Identify which cell holds the provided text, then report its (x, y) central coordinate. 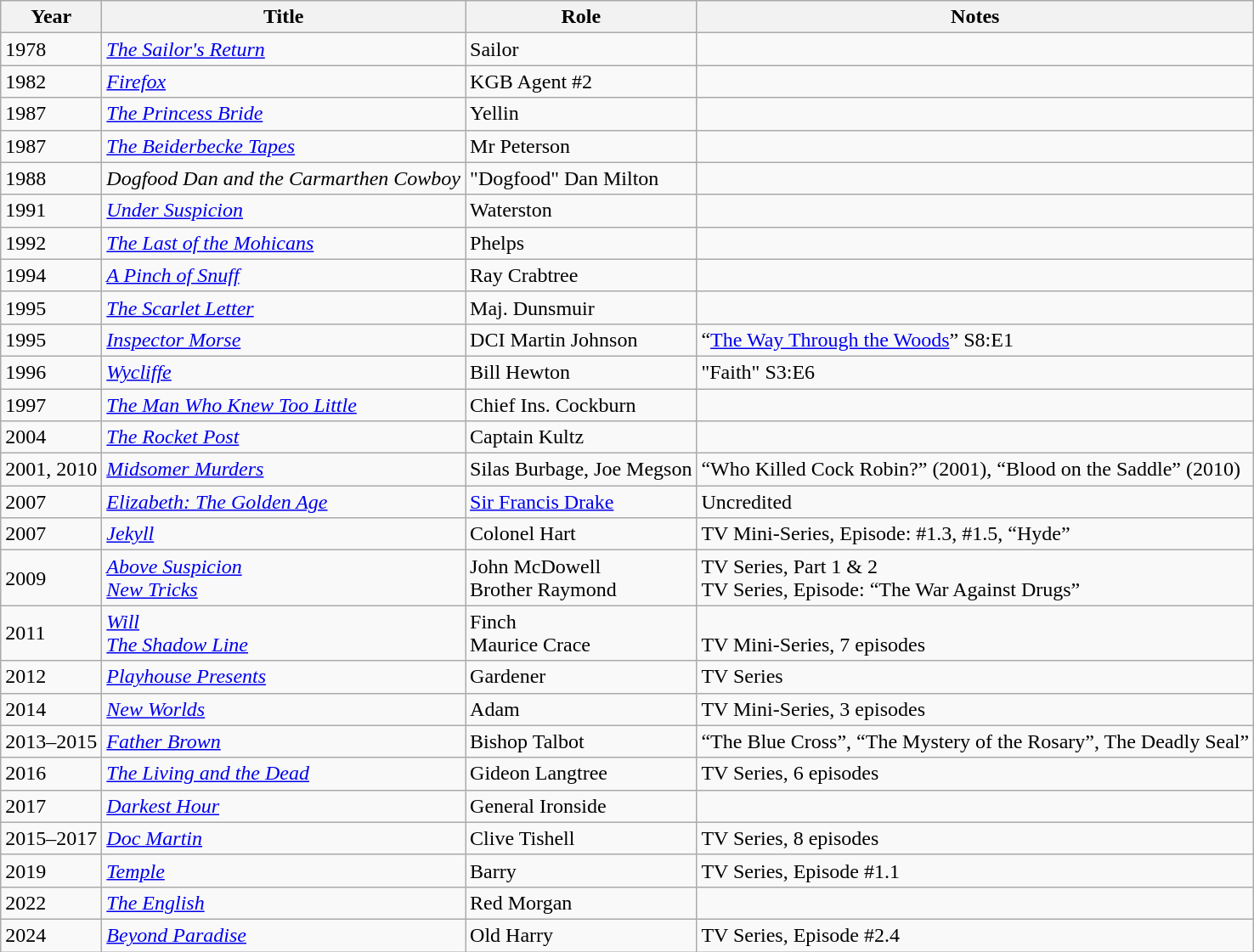
TV Series (975, 677)
2015–2017 (51, 838)
General Ironside (581, 806)
The Princess Bride (284, 114)
2001, 2010 (51, 470)
“The Way Through the Woods” S8:E1 (975, 340)
KGB Agent #2 (581, 82)
1991 (51, 211)
Mr Peterson (581, 146)
Doc Martin (284, 838)
1982 (51, 82)
Silas Burbage, Joe Megson (581, 470)
“Who Killed Cock Robin?” (2001), “Blood on the Saddle” (2010) (975, 470)
Sir Francis Drake (581, 502)
Elizabeth: The Golden Age (284, 502)
“The Blue Cross”, “The Mystery of the Rosary”, The Deadly Seal” (975, 741)
2011 (51, 634)
Adam (581, 709)
New Worlds (284, 709)
Waterston (581, 211)
The Rocket Post (284, 437)
TV Mini-Series, Episode: #1.3, #1.5, “Hyde” (975, 534)
Firefox (284, 82)
Dogfood Dan and the Carmarthen Cowboy (284, 178)
2012 (51, 677)
Above SuspicionNew Tricks (284, 577)
Bill Hewton (581, 372)
1997 (51, 405)
Wycliffe (284, 372)
FinchMaurice Crace (581, 634)
Playhouse Presents (284, 677)
Temple (284, 870)
Bishop Talbot (581, 741)
The Scarlet Letter (284, 307)
2017 (51, 806)
Phelps (581, 243)
Maj. Dunsmuir (581, 307)
The Living and the Dead (284, 774)
Gideon Langtree (581, 774)
The English (284, 903)
TV Series, Part 1 & 2TV Series, Episode: “The War Against Drugs” (975, 577)
The Man Who Knew Too Little (284, 405)
The Beiderbecke Tapes (284, 146)
Chief Ins. Cockburn (581, 405)
2024 (51, 935)
Beyond Paradise (284, 935)
2016 (51, 774)
Father Brown (284, 741)
The Last of the Mohicans (284, 243)
Title (284, 17)
Gardener (581, 677)
2019 (51, 870)
Under Suspicion (284, 211)
1992 (51, 243)
Uncredited (975, 502)
Clive Tishell (581, 838)
TV Series, Episode #1.1 (975, 870)
1978 (51, 49)
A Pinch of Snuff (284, 275)
Colonel Hart (581, 534)
TV Mini-Series, 3 episodes (975, 709)
Darkest Hour (284, 806)
WillThe Shadow Line (284, 634)
2009 (51, 577)
TV Series, 8 episodes (975, 838)
Barry (581, 870)
1988 (51, 178)
DCI Martin Johnson (581, 340)
Red Morgan (581, 903)
TV Series, Episode #2.4 (975, 935)
Jekyll (284, 534)
"Faith" S3:E6 (975, 372)
Role (581, 17)
Ray Crabtree (581, 275)
1994 (51, 275)
TV Series, 6 episodes (975, 774)
2014 (51, 709)
Sailor (581, 49)
The Sailor's Return (284, 49)
Midsomer Murders (284, 470)
Notes (975, 17)
Inspector Morse (284, 340)
TV Mini-Series, 7 episodes (975, 634)
"Dogfood" Dan Milton (581, 178)
2004 (51, 437)
Yellin (581, 114)
Captain Kultz (581, 437)
John McDowellBrother Raymond (581, 577)
2022 (51, 903)
Old Harry (581, 935)
Year (51, 17)
1996 (51, 372)
2013–2015 (51, 741)
